Search for the cell housing the specified text and yield its (X, Y) center coordinate. 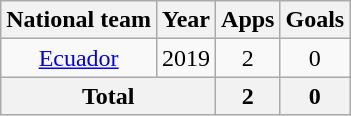
Total (108, 96)
Year (186, 20)
Goals (315, 20)
2019 (186, 58)
National team (79, 20)
Ecuador (79, 58)
Apps (248, 20)
